Return [X, Y] of the center of cell containing provided text 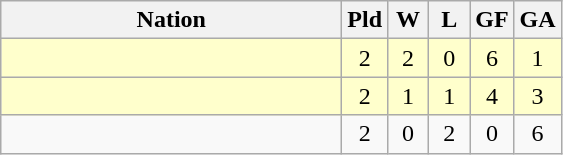
4 [492, 96]
Nation [172, 20]
3 [538, 96]
W [408, 20]
GF [492, 20]
L [450, 20]
GA [538, 20]
Pld [365, 20]
